Extract the [x, y] coordinate from the center of the cell holding the provided text.  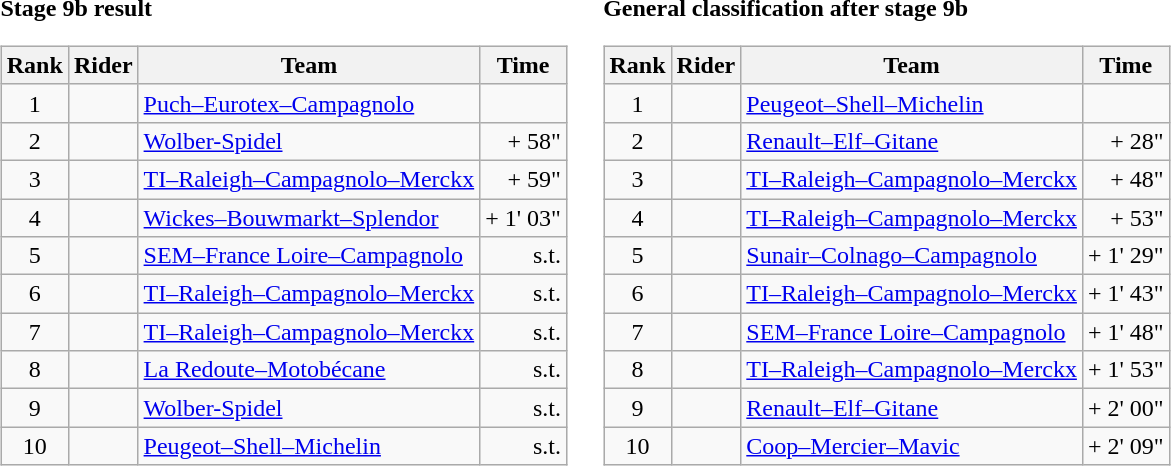
+ 53" [1126, 217]
+ 1' 48" [1126, 332]
+ 48" [1126, 179]
+ 1' 29" [1126, 256]
+ 2' 09" [1126, 446]
Coop–Mercier–Mavic [912, 446]
+ 2' 00" [1126, 408]
+ 1' 53" [1126, 370]
Wickes–Bouwmarkt–Splendor [309, 217]
Puch–Eurotex–Campagnolo [309, 103]
+ 58" [524, 141]
+ 1' 43" [1126, 294]
+ 59" [524, 179]
+ 1' 03" [524, 217]
+ 28" [1126, 141]
La Redoute–Motobécane [309, 370]
Sunair–Colnago–Campagnolo [912, 256]
